Detect which cell encompasses the target text, then output its (x, y) center coordinate. 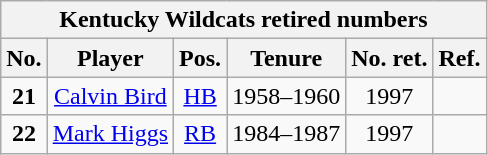
21 (24, 96)
No. ret. (390, 58)
Player (110, 58)
Mark Higgs (110, 134)
Tenure (286, 58)
Ref. (460, 58)
Pos. (200, 58)
No. (24, 58)
RB (200, 134)
22 (24, 134)
1984–1987 (286, 134)
1958–1960 (286, 96)
Kentucky Wildcats retired numbers (244, 20)
HB (200, 96)
Calvin Bird (110, 96)
